Capture the cell that displays the provided text and extract its (X, Y) central coordinate. 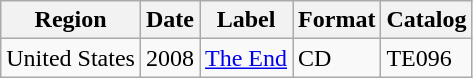
Format (337, 20)
CD (337, 58)
TE096 (426, 58)
United States (71, 58)
2008 (170, 58)
The End (246, 58)
Catalog (426, 20)
Date (170, 20)
Label (246, 20)
Region (71, 20)
